Provide the (x, y) coordinate of the cell's center where the given text is located.  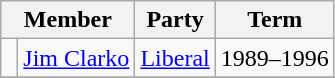
Party (175, 20)
Liberal (175, 58)
Term (274, 20)
Jim Clarko (76, 58)
Member (68, 20)
1989–1996 (274, 58)
